Provide the [X, Y] coordinate of the cell's center where the given text is located.  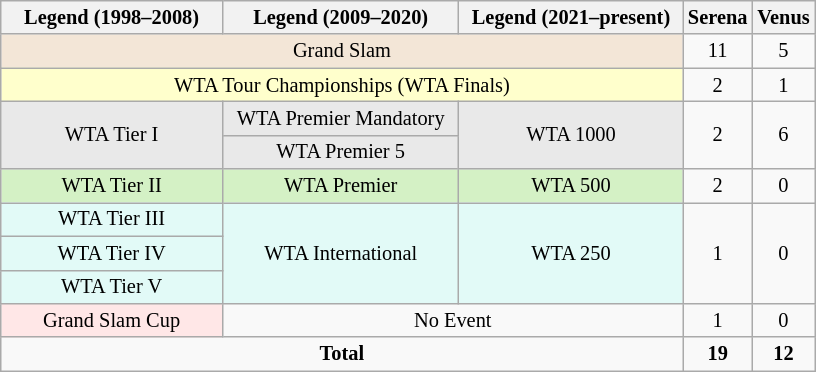
WTA Tier II [112, 186]
WTA Tier I [112, 134]
WTA Tier IV [112, 253]
WTA Tour Championships (WTA Finals) [342, 85]
WTA Premier [340, 186]
Serena [718, 17]
Legend (2021–present) [571, 17]
WTA Tier III [112, 219]
Legend (2009–2020) [340, 17]
WTA 250 [571, 252]
Venus [783, 17]
6 [783, 134]
Grand Slam Cup [112, 320]
12 [783, 354]
Legend (1998–2008) [112, 17]
11 [718, 51]
WTA International [340, 252]
WTA Tier V [112, 287]
WTA 1000 [571, 134]
Total [342, 354]
Grand Slam [342, 51]
WTA 500 [571, 186]
WTA Premier 5 [340, 152]
19 [718, 354]
5 [783, 51]
WTA Premier Mandatory [340, 118]
No Event [452, 320]
